Return (x, y) of the center of cell containing provided text 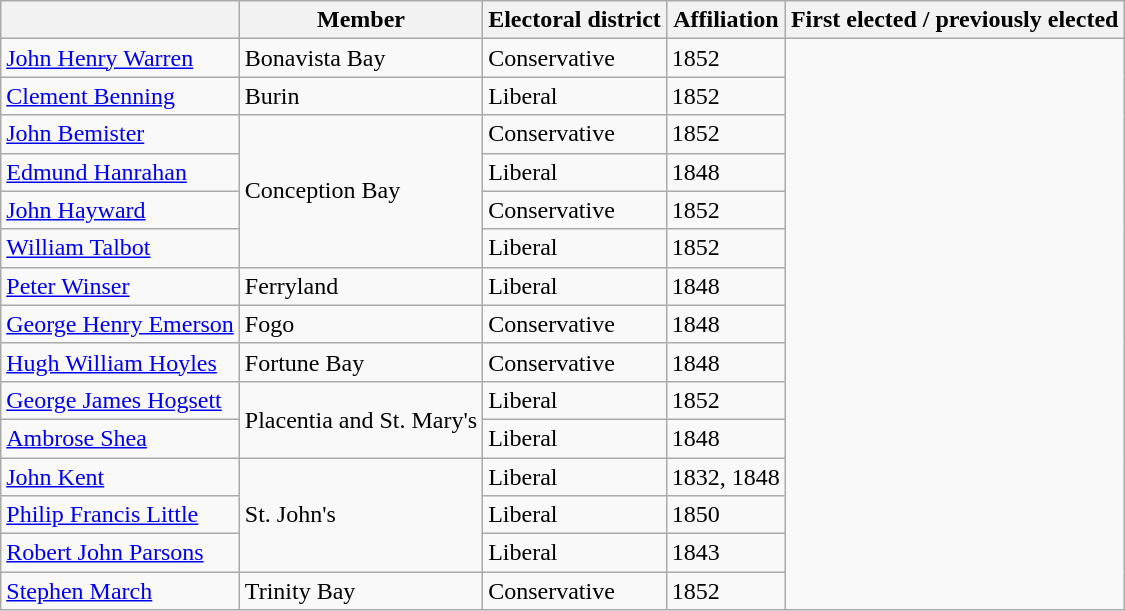
1850 (726, 515)
George Henry Emerson (120, 324)
George James Hogsett (120, 400)
Member (360, 20)
Ambrose Shea (120, 438)
Placentia and St. Mary's (360, 419)
Fogo (360, 324)
Fortune Bay (360, 362)
John Kent (120, 477)
St. John's (360, 515)
John Hayward (120, 210)
Philip Francis Little (120, 515)
Clement Benning (120, 96)
Hugh William Hoyles (120, 362)
Robert John Parsons (120, 553)
1843 (726, 553)
Stephen March (120, 591)
Trinity Bay (360, 591)
Edmund Hanrahan (120, 172)
Bonavista Bay (360, 58)
Burin (360, 96)
Peter Winser (120, 286)
Electoral district (575, 20)
John Henry Warren (120, 58)
Conception Bay (360, 191)
John Bemister (120, 134)
1832, 1848 (726, 477)
First elected / previously elected (954, 20)
Ferryland (360, 286)
William Talbot (120, 248)
Affiliation (726, 20)
